Extract the [x, y] coordinate from the center of the cell holding the provided text.  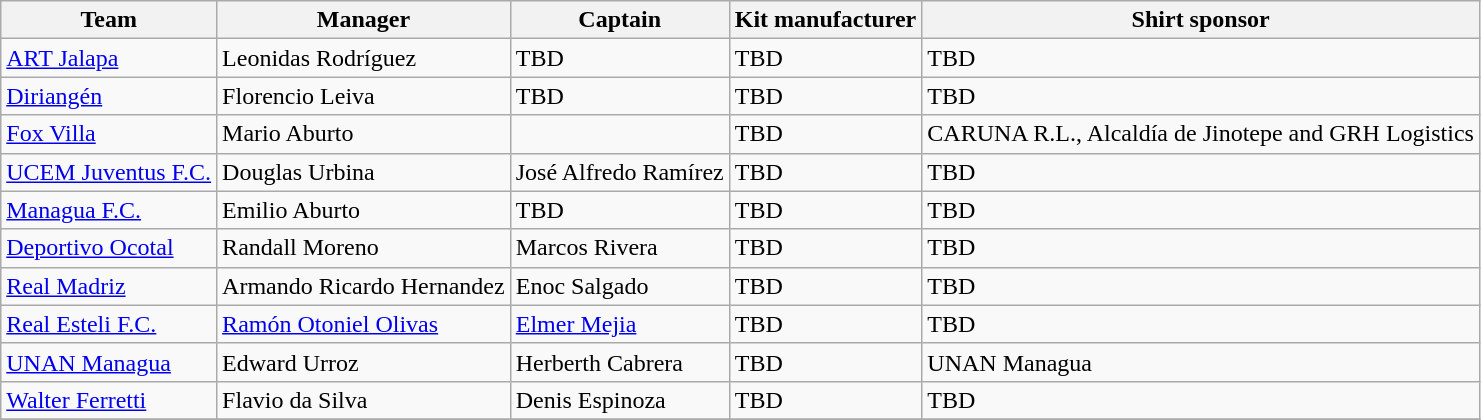
Marcos Rivera [620, 248]
Diriangén [109, 96]
Captain [620, 20]
Walter Ferretti [109, 400]
Edward Urroz [364, 362]
Enoc Salgado [620, 286]
Manager [364, 20]
Denis Espinoza [620, 400]
Shirt sponsor [1201, 20]
CARUNA R.L., Alcaldía de Jinotepe and GRH Logistics [1201, 134]
Managua F.C. [109, 210]
Elmer Mejia [620, 324]
Flavio da Silva [364, 400]
Fox Villa [109, 134]
Kit manufacturer [826, 20]
Florencio Leiva [364, 96]
José Alfredo Ramírez [620, 172]
Leonidas Rodríguez [364, 58]
ART Jalapa [109, 58]
Real Madriz [109, 286]
Real Esteli F.C. [109, 324]
Mario Aburto [364, 134]
Armando Ricardo Hernandez [364, 286]
Emilio Aburto [364, 210]
Team [109, 20]
UCEM Juventus F.C. [109, 172]
Herberth Cabrera [620, 362]
Randall Moreno [364, 248]
Douglas Urbina [364, 172]
Ramón Otoniel Olivas [364, 324]
Deportivo Ocotal [109, 248]
